Search for the cell housing the specified text and yield its (x, y) center coordinate. 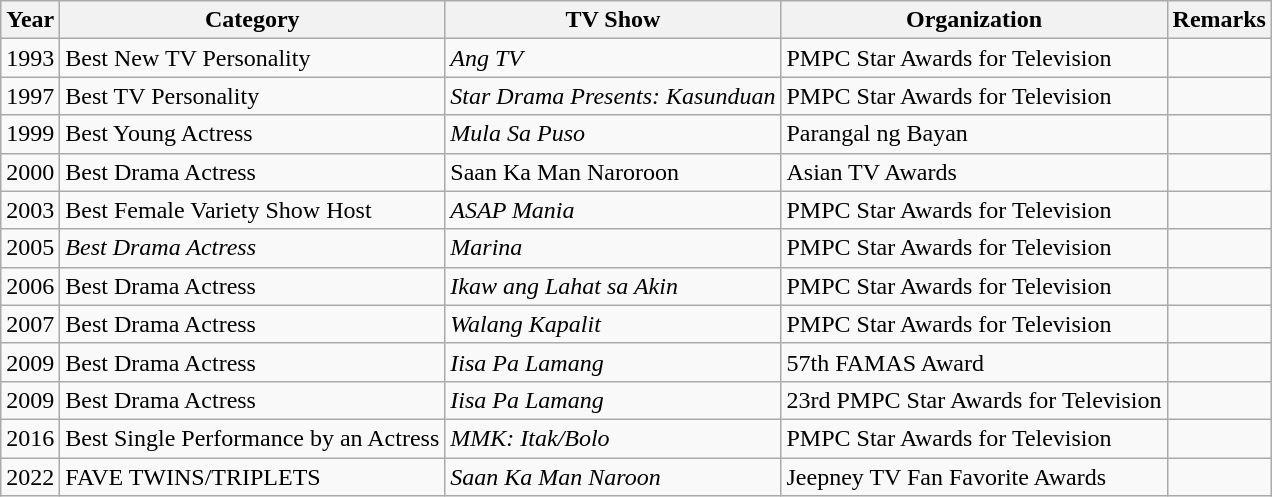
ASAP Mania (613, 210)
Parangal ng Bayan (974, 134)
1993 (30, 58)
2016 (30, 438)
2006 (30, 286)
57th FAMAS Award (974, 362)
Organization (974, 20)
Star Drama Presents: Kasunduan (613, 96)
2005 (30, 248)
Best Young Actress (252, 134)
Jeepney TV Fan Favorite Awards (974, 477)
Saan Ka Man Naroroon (613, 172)
Year (30, 20)
2000 (30, 172)
Walang Kapalit (613, 324)
TV Show (613, 20)
Best TV Personality (252, 96)
Ang TV (613, 58)
1997 (30, 96)
2003 (30, 210)
FAVE TWINS/TRIPLETS (252, 477)
Saan Ka Man Naroon (613, 477)
Best New TV Personality (252, 58)
23rd PMPC Star Awards for Television (974, 400)
1999 (30, 134)
Asian TV Awards (974, 172)
2022 (30, 477)
Ikaw ang Lahat sa Akin (613, 286)
2007 (30, 324)
Best Single Performance by an Actress (252, 438)
MMK: Itak/Bolo (613, 438)
Category (252, 20)
Remarks (1219, 20)
Mula Sa Puso (613, 134)
Marina (613, 248)
Best Female Variety Show Host (252, 210)
